For the text-containing cell, return its midpoint in (X, Y) coordinate format. 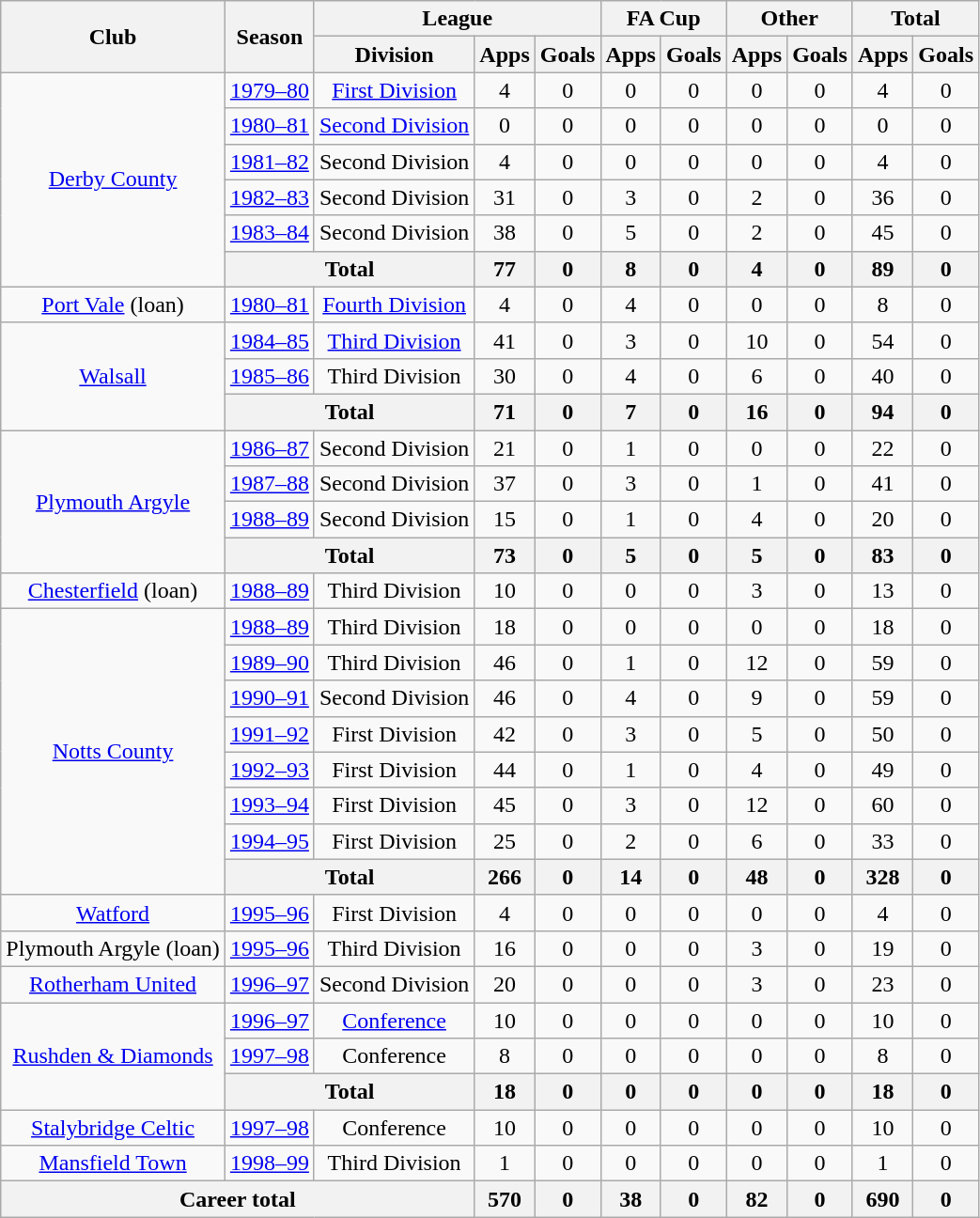
30 (505, 376)
15 (505, 520)
13 (882, 591)
Plymouth Argyle (113, 502)
Other (789, 19)
Stalybridge Celtic (113, 1128)
Season (269, 37)
71 (505, 412)
1992–93 (269, 770)
22 (882, 448)
31 (505, 197)
1979–80 (269, 90)
42 (505, 734)
1983–84 (269, 233)
FA Cup (663, 19)
82 (756, 1199)
Division (394, 55)
19 (882, 948)
9 (756, 698)
77 (505, 269)
Watford (113, 913)
690 (882, 1199)
50 (882, 734)
Plymouth Argyle (loan) (113, 948)
1990–91 (269, 698)
Notts County (113, 752)
25 (505, 841)
Mansfield Town (113, 1163)
1994–95 (269, 841)
Fourth Division (394, 304)
Chesterfield (loan) (113, 591)
Rushden & Diamonds (113, 1055)
Port Vale (loan) (113, 304)
73 (505, 555)
570 (505, 1199)
49 (882, 770)
Walsall (113, 376)
1986–87 (269, 448)
Derby County (113, 180)
54 (882, 340)
36 (882, 197)
Club (113, 37)
21 (505, 448)
Rotherham United (113, 984)
7 (630, 412)
37 (505, 484)
40 (882, 376)
14 (630, 877)
23 (882, 984)
266 (505, 877)
1993–94 (269, 805)
1989–90 (269, 663)
60 (882, 805)
328 (882, 877)
1984–85 (269, 340)
89 (882, 269)
44 (505, 770)
94 (882, 412)
1981–82 (269, 162)
1985–86 (269, 376)
1998–99 (269, 1163)
1982–83 (269, 197)
1987–88 (269, 484)
83 (882, 555)
1991–92 (269, 734)
33 (882, 841)
Career total (238, 1199)
League (457, 19)
48 (756, 877)
